Scan for the cell matching the given text and deliver its [x, y] coordinate at center. 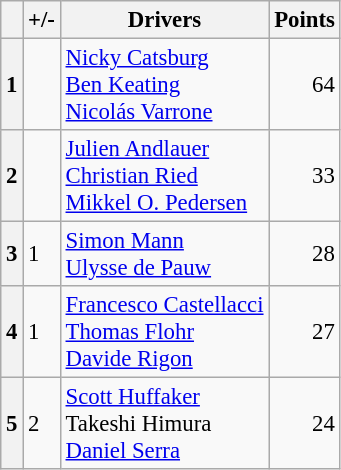
5 [12, 424]
Drivers [164, 20]
64 [304, 85]
Simon Mann Ulysse de Pauw [164, 254]
33 [304, 176]
Francesco Castellacci Thomas Flohr Davide Rigon [164, 332]
Points [304, 20]
3 [12, 254]
Nicky Catsburg Ben Keating Nicolás Varrone [164, 85]
Julien Andlauer Christian Ried Mikkel O. Pedersen [164, 176]
+/- [42, 20]
24 [304, 424]
Scott Huffaker Takeshi Himura Daniel Serra [164, 424]
4 [12, 332]
27 [304, 332]
28 [304, 254]
